Search for the cell housing the specified text and yield its (x, y) center coordinate. 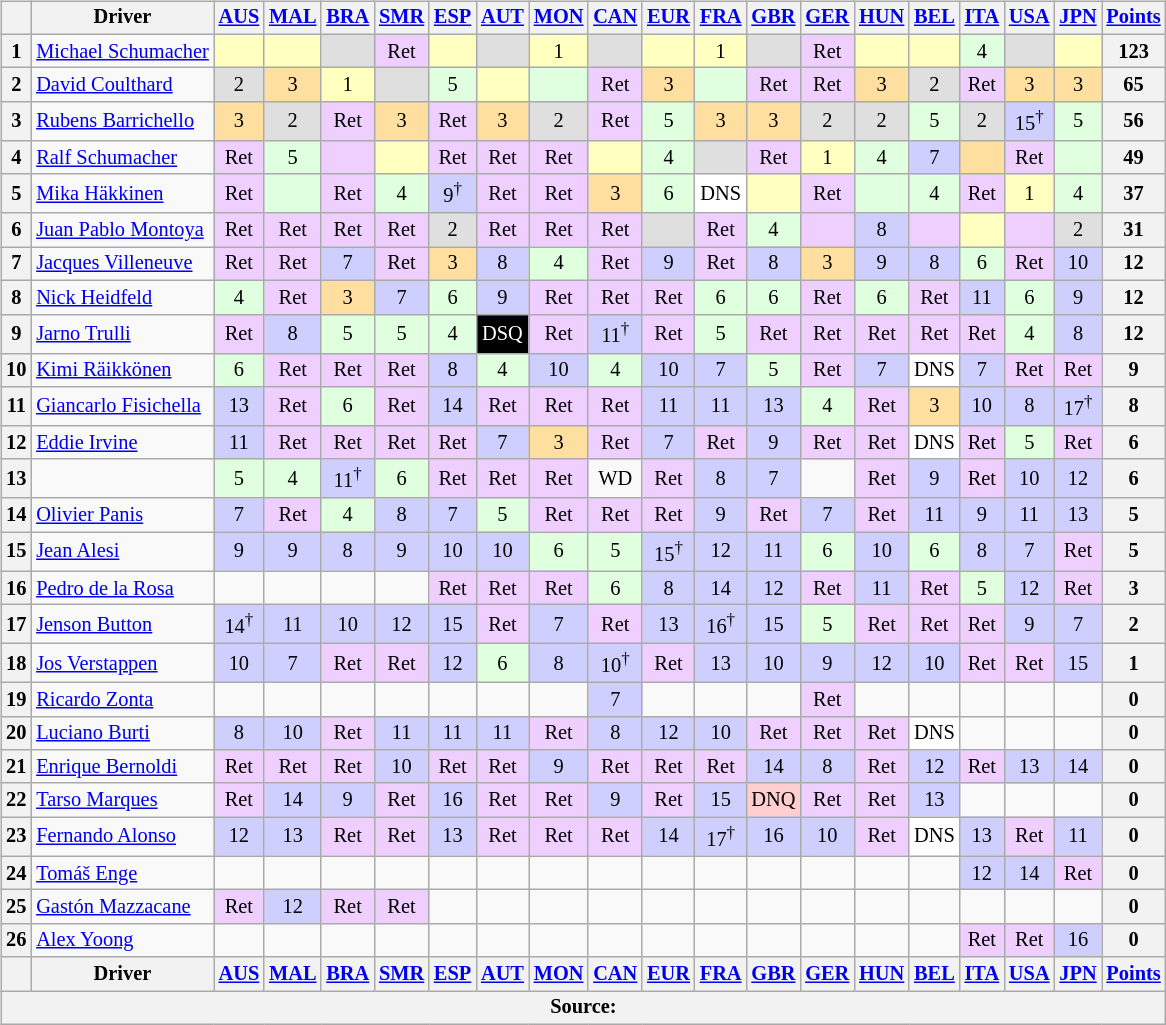
Tomáš Enge (122, 873)
Gastón Mazzacane (122, 907)
19 (16, 699)
24 (16, 873)
Ralf Schumacher (122, 158)
DSQ (502, 334)
17 (16, 624)
123 (1134, 51)
25 (16, 907)
Pedro de la Rosa (122, 588)
Enrique Bernoldi (122, 767)
DNQ (773, 800)
Juan Pablo Montoya (122, 230)
Jarno Trulli (122, 334)
WD (615, 478)
Rubens Barrichello (122, 122)
21 (16, 767)
56 (1134, 122)
9† (452, 194)
14† (239, 624)
18 (16, 664)
23 (16, 836)
26 (16, 940)
37 (1134, 194)
Jenson Button (122, 624)
49 (1134, 158)
Fernando Alonso (122, 836)
10† (615, 664)
Ricardo Zonta (122, 699)
Jos Verstappen (122, 664)
31 (1134, 230)
Eddie Irvine (122, 443)
David Coulthard (122, 85)
Kimi Räikkönen (122, 370)
16† (721, 624)
22 (16, 800)
Michael Schumacher (122, 51)
Luciano Burti (122, 733)
20 (16, 733)
Olivier Panis (122, 515)
Source: (583, 1008)
Jean Alesi (122, 552)
Nick Heidfeld (122, 297)
Tarso Marques (122, 800)
65 (1134, 85)
Jacques Villeneuve (122, 264)
Giancarlo Fisichella (122, 406)
Alex Yoong (122, 940)
Mika Häkkinen (122, 194)
